Search for the cell housing the specified text and yield its [X, Y] center coordinate. 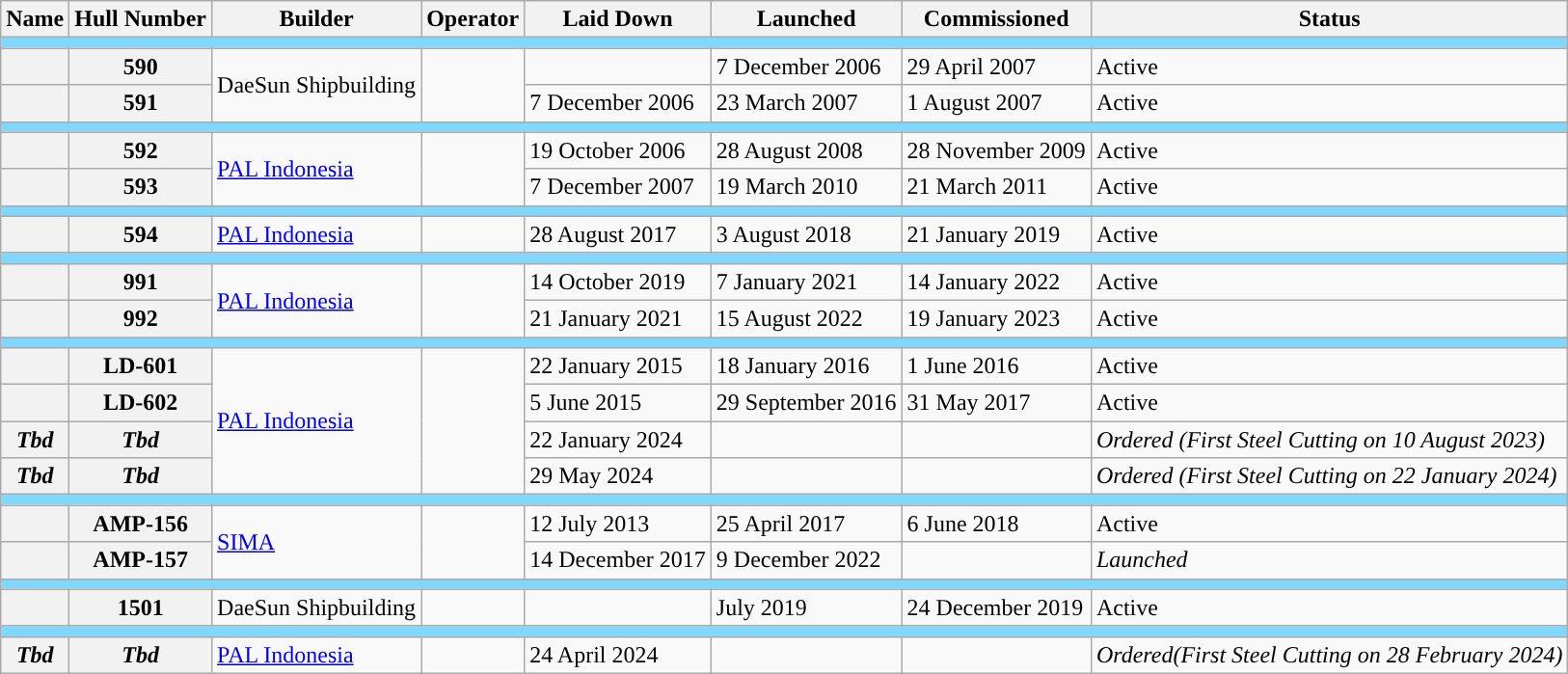
Laid Down [618, 19]
24 April 2024 [618, 655]
19 January 2023 [996, 318]
29 April 2007 [996, 67]
3 August 2018 [806, 234]
22 January 2015 [618, 366]
25 April 2017 [806, 524]
14 October 2019 [618, 282]
29 May 2024 [618, 476]
593 [141, 187]
July 2019 [806, 607]
1 August 2007 [996, 103]
28 August 2008 [806, 150]
15 August 2022 [806, 318]
6 June 2018 [996, 524]
LD-602 [141, 403]
Name [35, 19]
5 June 2015 [618, 403]
Commissioned [996, 19]
7 January 2021 [806, 282]
592 [141, 150]
14 January 2022 [996, 282]
29 September 2016 [806, 403]
12 July 2013 [618, 524]
9 December 2022 [806, 560]
23 March 2007 [806, 103]
1 June 2016 [996, 366]
594 [141, 234]
Status [1329, 19]
19 October 2006 [618, 150]
1501 [141, 607]
28 August 2017 [618, 234]
AMP-156 [141, 524]
Builder [316, 19]
991 [141, 282]
18 January 2016 [806, 366]
Hull Number [141, 19]
7 December 2007 [618, 187]
SIMA [316, 542]
21 January 2019 [996, 234]
22 January 2024 [618, 440]
Ordered (First Steel Cutting on 10 August 2023) [1329, 440]
LD-601 [141, 366]
21 January 2021 [618, 318]
24 December 2019 [996, 607]
590 [141, 67]
19 March 2010 [806, 187]
Ordered(First Steel Cutting on 28 February 2024) [1329, 655]
Ordered (First Steel Cutting on 22 January 2024) [1329, 476]
14 December 2017 [618, 560]
591 [141, 103]
31 May 2017 [996, 403]
Operator [473, 19]
21 March 2011 [996, 187]
28 November 2009 [996, 150]
992 [141, 318]
AMP-157 [141, 560]
